Capture the cell that displays the provided text and extract its [X, Y] central coordinate. 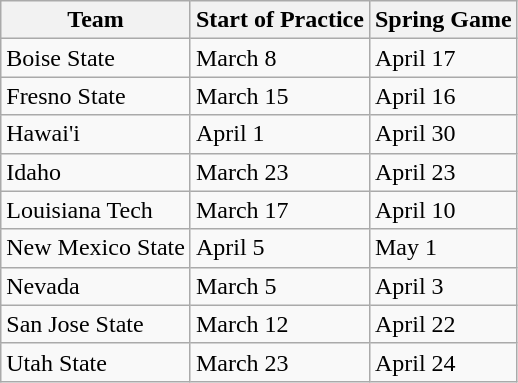
April 24 [443, 362]
April 16 [443, 96]
May 1 [443, 248]
Hawai'i [96, 134]
Utah State [96, 362]
March 8 [280, 58]
April 23 [443, 172]
Fresno State [96, 96]
Boise State [96, 58]
Idaho [96, 172]
Louisiana Tech [96, 210]
March 17 [280, 210]
Start of Practice [280, 20]
Team [96, 20]
New Mexico State [96, 248]
Spring Game [443, 20]
April 17 [443, 58]
April 3 [443, 286]
March 12 [280, 324]
April 1 [280, 134]
April 22 [443, 324]
March 15 [280, 96]
San Jose State [96, 324]
April 5 [280, 248]
March 5 [280, 286]
Nevada [96, 286]
April 10 [443, 210]
April 30 [443, 134]
